Provide the [X, Y] coordinate of the cell's center where the given text is located.  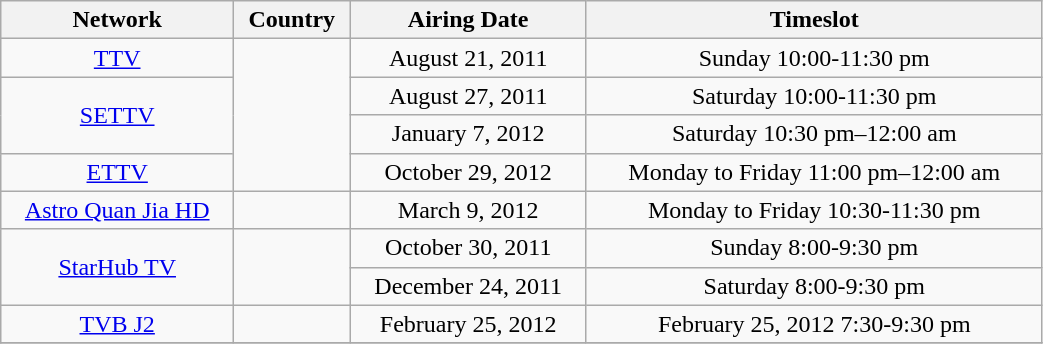
October 30, 2011 [468, 248]
August 21, 2011 [468, 58]
Saturday 10:00-11:30 pm [814, 96]
ETTV [118, 172]
Saturday 8:00-9:30 pm [814, 286]
Monday to Friday 11:00 pm–12:00 am [814, 172]
Country [292, 20]
March 9, 2012 [468, 210]
Sunday 10:00-11:30 pm [814, 58]
Network [118, 20]
December 24, 2011 [468, 286]
Airing Date [468, 20]
TVB J2 [118, 324]
February 25, 2012 7:30-9:30 pm [814, 324]
SETTV [118, 115]
Sunday 8:00-9:30 pm [814, 248]
Saturday 10:30 pm–12:00 am [814, 134]
Timeslot [814, 20]
October 29, 2012 [468, 172]
Astro Quan Jia HD [118, 210]
January 7, 2012 [468, 134]
February 25, 2012 [468, 324]
August 27, 2011 [468, 96]
StarHub TV [118, 267]
Monday to Friday 10:30-11:30 pm [814, 210]
TTV [118, 58]
